Return the (X, Y) coordinate for the center point of the cell that contains the specified text.  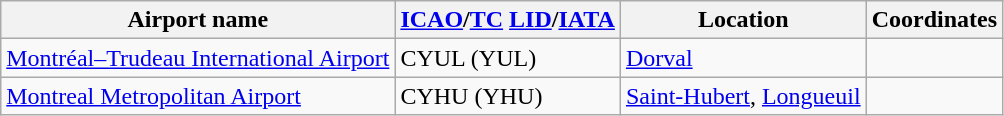
Airport name (198, 20)
ICAO/TC LID/IATA (508, 20)
Montréal–Trudeau International Airport (198, 58)
CYUL (YUL) (508, 58)
Coordinates (934, 20)
Saint-Hubert, Longueuil (743, 96)
CYHU (YHU) (508, 96)
Dorval (743, 58)
Location (743, 20)
Montreal Metropolitan Airport (198, 96)
